For the text-containing cell, return its midpoint in [x, y] coordinate format. 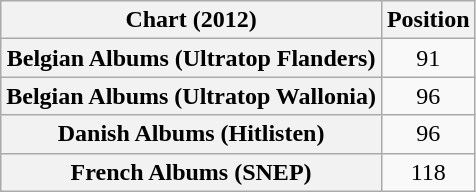
Danish Albums (Hitlisten) [192, 134]
French Albums (SNEP) [192, 172]
Chart (2012) [192, 20]
Belgian Albums (Ultratop Flanders) [192, 58]
91 [428, 58]
Belgian Albums (Ultratop Wallonia) [192, 96]
Position [428, 20]
118 [428, 172]
